Capture the cell that displays the provided text and extract its (x, y) central coordinate. 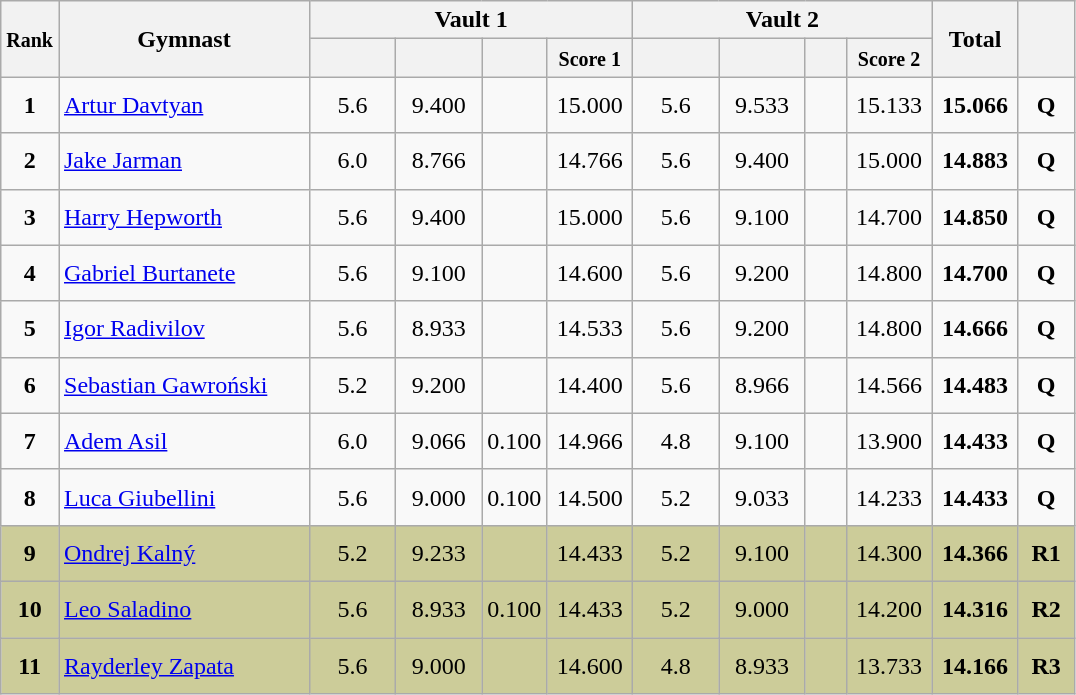
13.733 (889, 666)
14.166 (975, 666)
14.300 (889, 553)
9.066 (439, 441)
Luca Giubellini (184, 497)
Score 2 (889, 58)
14.966 (590, 441)
9 (30, 553)
14.850 (975, 217)
R3 (1046, 666)
8.766 (439, 161)
14.316 (975, 609)
10 (30, 609)
9.533 (762, 105)
5 (30, 329)
Artur Davtyan (184, 105)
Ondrej Kalný (184, 553)
2 (30, 161)
8.966 (762, 385)
Gymnast (184, 39)
Rank (30, 39)
14.483 (975, 385)
Adem Asil (184, 441)
7 (30, 441)
Sebastian Gawroński (184, 385)
Rayderley Zapata (184, 666)
R2 (1046, 609)
Vault 2 (782, 20)
Igor Radivilov (184, 329)
9.033 (762, 497)
Gabriel Burtanete (184, 273)
14.400 (590, 385)
R1 (1046, 553)
6 (30, 385)
Harry Hepworth (184, 217)
1 (30, 105)
15.133 (889, 105)
3 (30, 217)
8 (30, 497)
14.883 (975, 161)
14.233 (889, 497)
15.066 (975, 105)
14.766 (590, 161)
Total (975, 39)
14.500 (590, 497)
14.366 (975, 553)
14.666 (975, 329)
14.200 (889, 609)
Jake Jarman (184, 161)
9.233 (439, 553)
11 (30, 666)
14.566 (889, 385)
4 (30, 273)
Score 1 (590, 58)
Leo Saladino (184, 609)
13.900 (889, 441)
Vault 1 (472, 20)
14.533 (590, 329)
